For the text-containing cell, return its midpoint in (x, y) coordinate format. 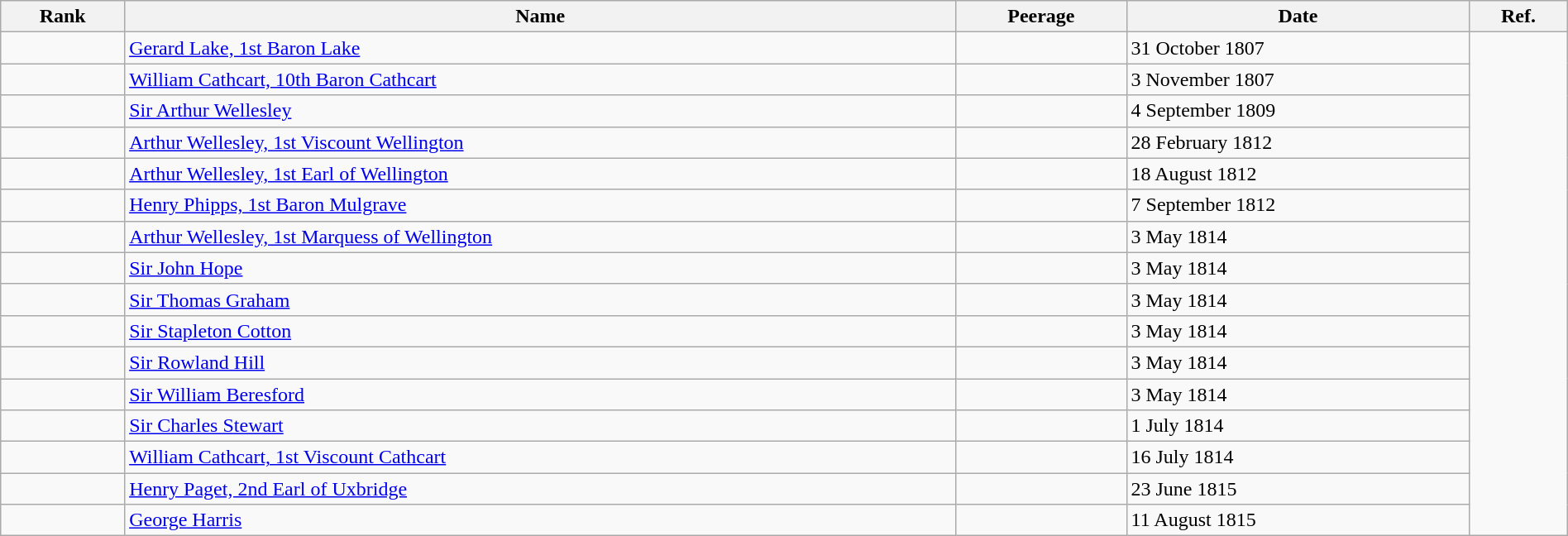
28 February 1812 (1298, 142)
Henry Paget, 2nd Earl of Uxbridge (541, 489)
Henry Phipps, 1st Baron Mulgrave (541, 205)
1 July 1814 (1298, 426)
7 September 1812 (1298, 205)
Arthur Wellesley, 1st Viscount Wellington (541, 142)
Rank (63, 17)
William Cathcart, 10th Baron Cathcart (541, 79)
Sir Rowland Hill (541, 362)
16 July 1814 (1298, 457)
Arthur Wellesley, 1st Earl of Wellington (541, 174)
Sir Stapleton Cotton (541, 331)
Sir Charles Stewart (541, 426)
4 September 1809 (1298, 111)
11 August 1815 (1298, 520)
William Cathcart, 1st Viscount Cathcart (541, 457)
Sir Thomas Graham (541, 299)
Ref. (1518, 17)
George Harris (541, 520)
Sir Arthur Wellesley (541, 111)
3 November 1807 (1298, 79)
Gerard Lake, 1st Baron Lake (541, 48)
31 October 1807 (1298, 48)
Name (541, 17)
23 June 1815 (1298, 489)
18 August 1812 (1298, 174)
Peerage (1041, 17)
Date (1298, 17)
Sir John Hope (541, 268)
Arthur Wellesley, 1st Marquess of Wellington (541, 237)
Sir William Beresford (541, 395)
